Identify which cell holds the provided text, then report its [X, Y] central coordinate. 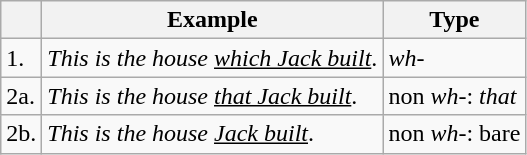
2b. [22, 134]
Example [212, 20]
2a. [22, 96]
1. [22, 58]
Type [454, 20]
non wh-: that [454, 96]
wh- [454, 58]
non wh-: bare [454, 134]
This is the house Jack built. [212, 134]
This is the house that Jack built. [212, 96]
This is the house which Jack built. [212, 58]
